Provide the (x, y) coordinate of the cell's center where the given text is located.  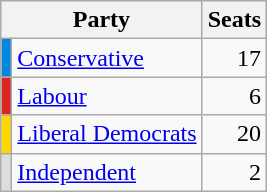
17 (234, 58)
Party (102, 20)
Seats (234, 20)
Labour (107, 96)
Liberal Democrats (107, 134)
Independent (107, 172)
Conservative (107, 58)
6 (234, 96)
20 (234, 134)
2 (234, 172)
